Provide the (x, y) coordinate of the cell's center where the given text is located.  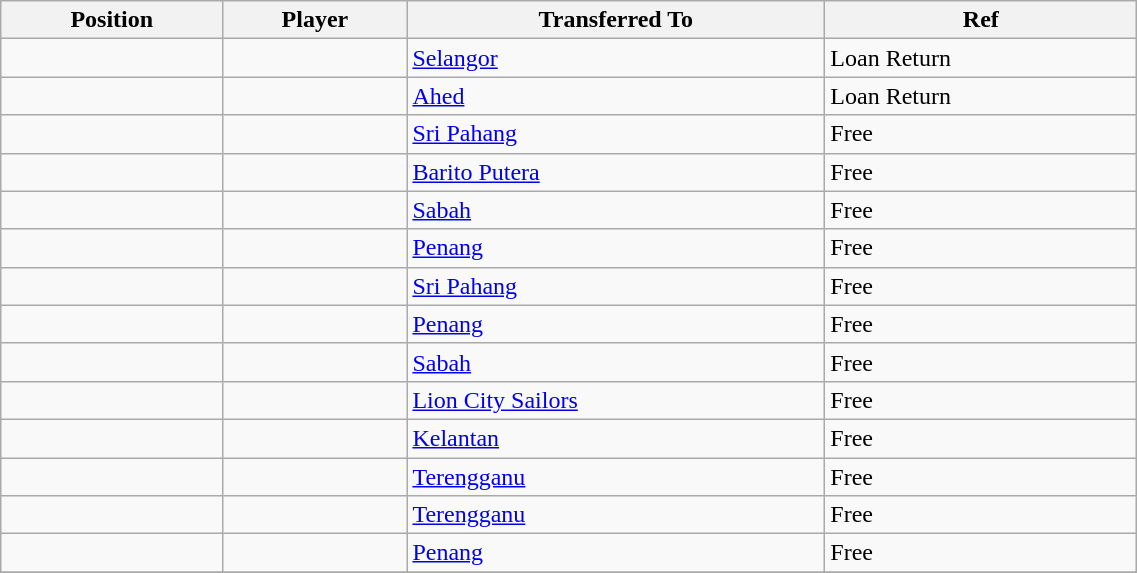
Ref (981, 20)
Barito Putera (616, 172)
Player (315, 20)
Position (112, 20)
Transferred To (616, 20)
Kelantan (616, 438)
Ahed (616, 96)
Lion City Sailors (616, 400)
Selangor (616, 58)
